Extract the (x, y) coordinate from the center of the cell holding the provided text.  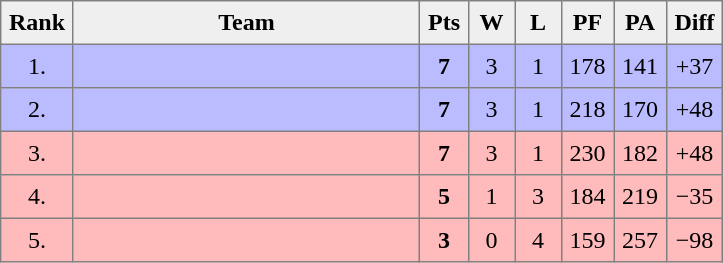
L (538, 23)
Team (246, 23)
W (491, 23)
5 (444, 197)
PA (640, 23)
182 (640, 153)
141 (640, 66)
4. (38, 197)
219 (640, 197)
257 (640, 240)
PF (587, 23)
159 (587, 240)
178 (587, 66)
Diff (694, 23)
+37 (694, 66)
170 (640, 110)
Rank (38, 23)
230 (587, 153)
Pts (444, 23)
5. (38, 240)
4 (538, 240)
3. (38, 153)
0 (491, 240)
218 (587, 110)
184 (587, 197)
1. (38, 66)
−98 (694, 240)
−35 (694, 197)
2. (38, 110)
